Locate the cell with the specified text and output its [x, y] center coordinate. 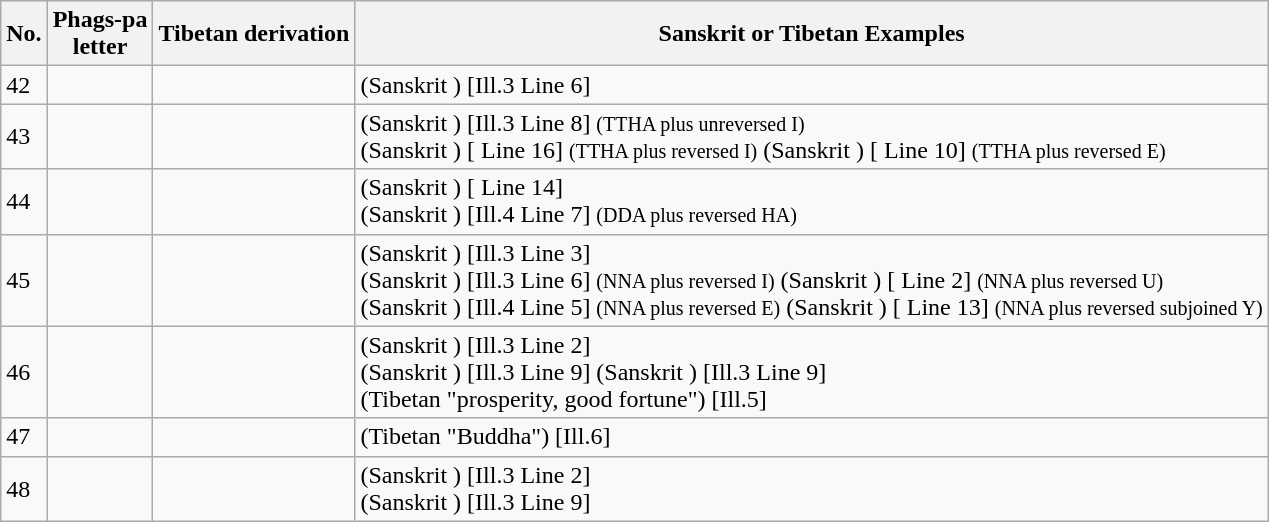
(Tibetan "Buddha") [Ill.6] [812, 437]
Tibetan derivation [254, 34]
46 [24, 372]
47 [24, 437]
(Sanskrit ) [Ill.3 Line 8] (TTHA plus unreversed I) (Sanskrit ) [ Line 16] (TTHA plus reversed I) (Sanskrit ) [ Line 10] (TTHA plus reversed E) [812, 136]
45 [24, 280]
(Sanskrit ) [Ill.3 Line 2] (Sanskrit ) [Ill.3 Line 9] (Sanskrit ) [Ill.3 Line 9] (Tibetan "prosperity, good fortune") [Ill.5] [812, 372]
Sanskrit or Tibetan Examples [812, 34]
44 [24, 202]
43 [24, 136]
(Sanskrit ) [Ill.3 Line 6] [812, 85]
Phags-paletter [100, 34]
42 [24, 85]
(Sanskrit ) [ Line 14] (Sanskrit ) [Ill.4 Line 7] (DDA plus reversed HA) [812, 202]
(Sanskrit ) [Ill.3 Line 2] (Sanskrit ) [Ill.3 Line 9] [812, 488]
No. [24, 34]
48 [24, 488]
